Return the [x, y] coordinate for the center point of the cell that contains the specified text.  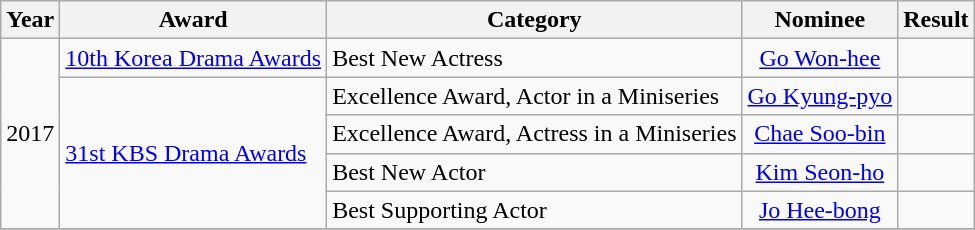
Nominee [820, 20]
Go Kyung-pyo [820, 96]
Category [534, 20]
31st KBS Drama Awards [194, 153]
2017 [30, 134]
Award [194, 20]
Year [30, 20]
Excellence Award, Actress in a Miniseries [534, 134]
10th Korea Drama Awards [194, 58]
Best Supporting Actor [534, 210]
Jo Hee-bong [820, 210]
Excellence Award, Actor in a Miniseries [534, 96]
Chae Soo-bin [820, 134]
Result [936, 20]
Best New Actor [534, 172]
Kim Seon-ho [820, 172]
Best New Actress [534, 58]
Go Won-hee [820, 58]
